Identify which cell holds the provided text, then report its [x, y] central coordinate. 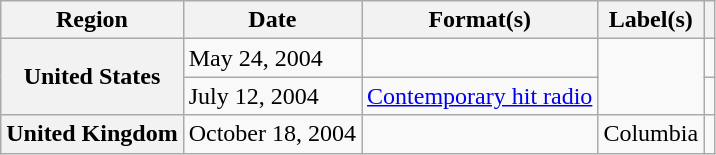
Region [92, 20]
United Kingdom [92, 134]
July 12, 2004 [272, 96]
Columbia [651, 134]
Date [272, 20]
Label(s) [651, 20]
Format(s) [480, 20]
Contemporary hit radio [480, 96]
United States [92, 77]
May 24, 2004 [272, 58]
October 18, 2004 [272, 134]
